Return (X, Y) of the center of cell containing provided text 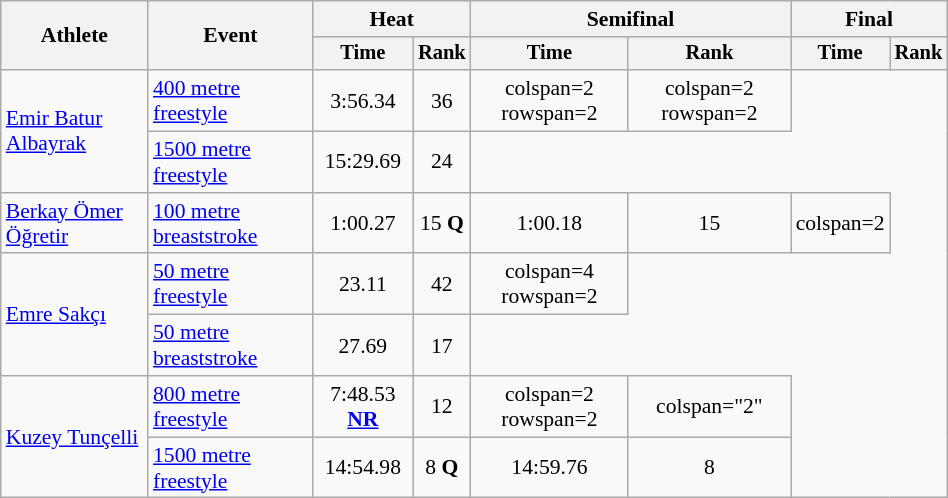
Emir Batur Albayrak (74, 131)
Emre Sakçı (74, 315)
27.69 (363, 346)
8 Q (442, 468)
Kuzey Tunçelli (74, 437)
Athlete (74, 36)
15:29.69 (363, 162)
colspan=2 (840, 224)
14:59.76 (550, 468)
50 metre breaststroke (230, 346)
7:48.53 NR (363, 406)
36 (442, 100)
800 metre freestyle (230, 406)
50 metre freestyle (230, 284)
42 (442, 284)
Heat (392, 19)
3:56.34 (363, 100)
Final (870, 19)
Semifinal (631, 19)
17 (442, 346)
24 (442, 162)
12 (442, 406)
1:00.18 (550, 224)
23.11 (363, 284)
14:54.98 (363, 468)
15 Q (442, 224)
colspan="2" (709, 406)
Event (230, 36)
100 metre breaststroke (230, 224)
colspan=4 rowspan=2 (550, 284)
400 metre freestyle (230, 100)
1:00.27 (363, 224)
Berkay Ömer Öğretir (74, 224)
8 (709, 468)
15 (709, 224)
